Locate the cell with the specified text and output its (x, y) center coordinate. 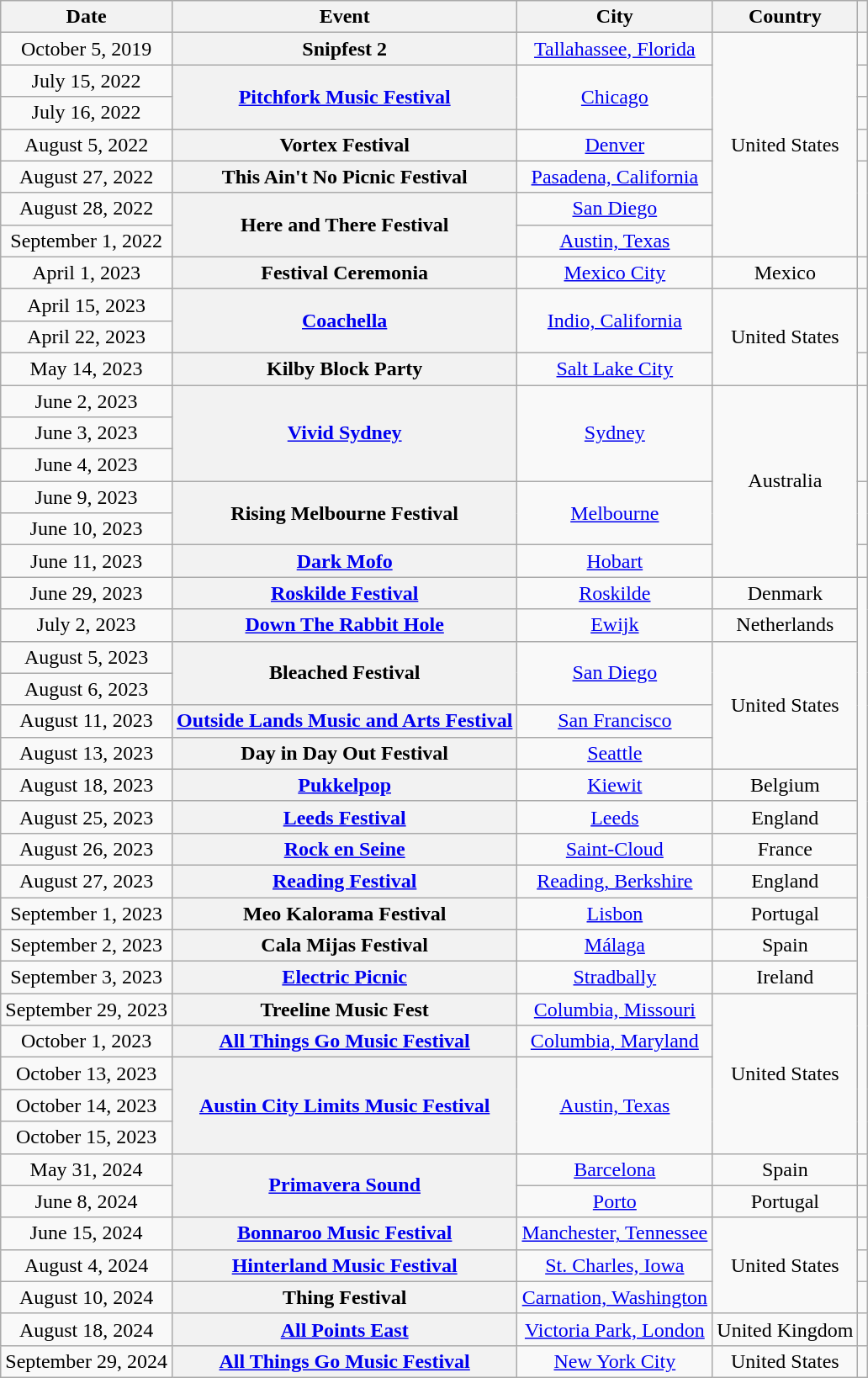
September 3, 2023 (87, 978)
Tallahassee, Florida (615, 49)
August 27, 2023 (87, 881)
Pukkelpop (344, 785)
Vortex Festival (344, 145)
August 18, 2024 (87, 1329)
Carnation, Washington (615, 1297)
Sydney (615, 433)
Leeds Festival (344, 817)
Cala Mijas Festival (344, 946)
Columbia, Missouri (615, 1010)
August 18, 2023 (87, 785)
Stradbally (615, 978)
Mexico (786, 273)
Saint-Cloud (615, 849)
June 10, 2023 (87, 529)
Coachella (344, 321)
Málaga (615, 946)
Netherlands (786, 625)
Lisbon (615, 913)
April 22, 2023 (87, 337)
July 16, 2022 (87, 113)
Date (87, 17)
Columbia, Maryland (615, 1041)
August 4, 2024 (87, 1265)
Roskilde Festival (344, 593)
Vivid Sydney (344, 433)
Meo Kalorama Festival (344, 913)
June 4, 2023 (87, 465)
May 14, 2023 (87, 368)
June 9, 2023 (87, 497)
France (786, 849)
Indio, California (615, 321)
San Francisco (615, 721)
June 15, 2024 (87, 1233)
Rock en Seine (344, 849)
St. Charles, Iowa (615, 1265)
Belgium (786, 785)
August 27, 2022 (87, 177)
United Kingdom (786, 1329)
Denmark (786, 593)
October 15, 2023 (87, 1137)
Thing Festival (344, 1297)
Reading Festival (344, 881)
August 25, 2023 (87, 817)
June 2, 2023 (87, 401)
Pasadena, California (615, 177)
September 29, 2024 (87, 1361)
New York City (615, 1361)
Country (786, 17)
Kilby Block Party (344, 368)
Chicago (615, 97)
August 26, 2023 (87, 849)
City (615, 17)
April 15, 2023 (87, 305)
Ireland (786, 978)
June 8, 2024 (87, 1201)
Day in Day Out Festival (344, 753)
August 6, 2023 (87, 689)
June 3, 2023 (87, 433)
August 13, 2023 (87, 753)
Dark Mofo (344, 561)
October 13, 2023 (87, 1073)
Melbourne (615, 513)
Roskilde (615, 593)
September 1, 2022 (87, 241)
Event (344, 17)
June 11, 2023 (87, 561)
Salt Lake City (615, 368)
Ewijk (615, 625)
Barcelona (615, 1169)
August 10, 2024 (87, 1297)
Pitchfork Music Festival (344, 97)
Snipfest 2 (344, 49)
September 29, 2023 (87, 1010)
Here and There Festival (344, 225)
October 5, 2019 (87, 49)
August 28, 2022 (87, 209)
Primavera Sound (344, 1185)
Outside Lands Music and Arts Festival (344, 721)
Denver (615, 145)
Treeline Music Fest (344, 1010)
October 1, 2023 (87, 1041)
Down The Rabbit Hole (344, 625)
Kiewit (615, 785)
October 14, 2023 (87, 1105)
All Points East (344, 1329)
This Ain't No Picnic Festival (344, 177)
Hobart (615, 561)
August 5, 2023 (87, 657)
Victoria Park, London (615, 1329)
July 15, 2022 (87, 81)
Bonnaroo Music Festival (344, 1233)
Australia (786, 481)
August 11, 2023 (87, 721)
June 29, 2023 (87, 593)
Austin City Limits Music Festival (344, 1105)
Seattle (615, 753)
Manchester, Tennessee (615, 1233)
Electric Picnic (344, 978)
July 2, 2023 (87, 625)
September 2, 2023 (87, 946)
May 31, 2024 (87, 1169)
September 1, 2023 (87, 913)
Mexico City (615, 273)
Rising Melbourne Festival (344, 513)
Porto (615, 1201)
April 1, 2023 (87, 273)
Festival Ceremonia (344, 273)
Reading, Berkshire (615, 881)
Bleached Festival (344, 673)
Leeds (615, 817)
August 5, 2022 (87, 145)
Hinterland Music Festival (344, 1265)
